Return the (X, Y) coordinate for the center point of the cell that contains the specified text.  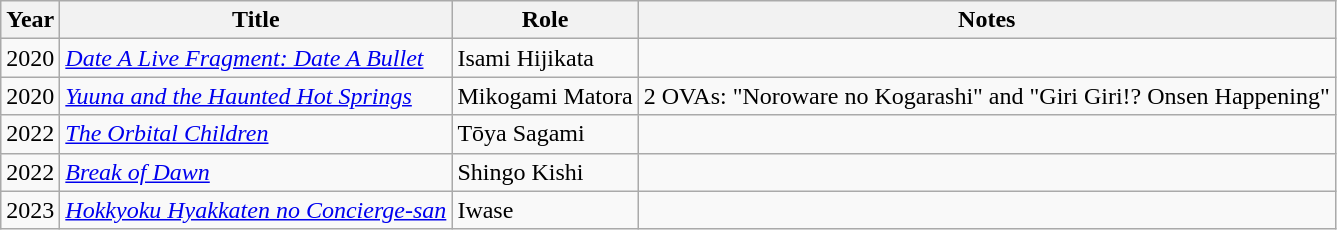
Title (256, 20)
Year (30, 20)
Notes (986, 20)
Iwase (545, 210)
Yuuna and the Haunted Hot Springs (256, 96)
Tōya Sagami (545, 134)
Mikogami Matora (545, 96)
The Orbital Children (256, 134)
Isami Hijikata (545, 58)
Role (545, 20)
2023 (30, 210)
Shingo Kishi (545, 172)
Date A Live Fragment: Date A Bullet (256, 58)
Hokkyoku Hyakkaten no Concierge-san (256, 210)
Break of Dawn (256, 172)
2 OVAs: "Noroware no Kogarashi" and "Giri Giri!? Onsen Happening" (986, 96)
